Locate the cell with the specified text and output its [X, Y] center coordinate. 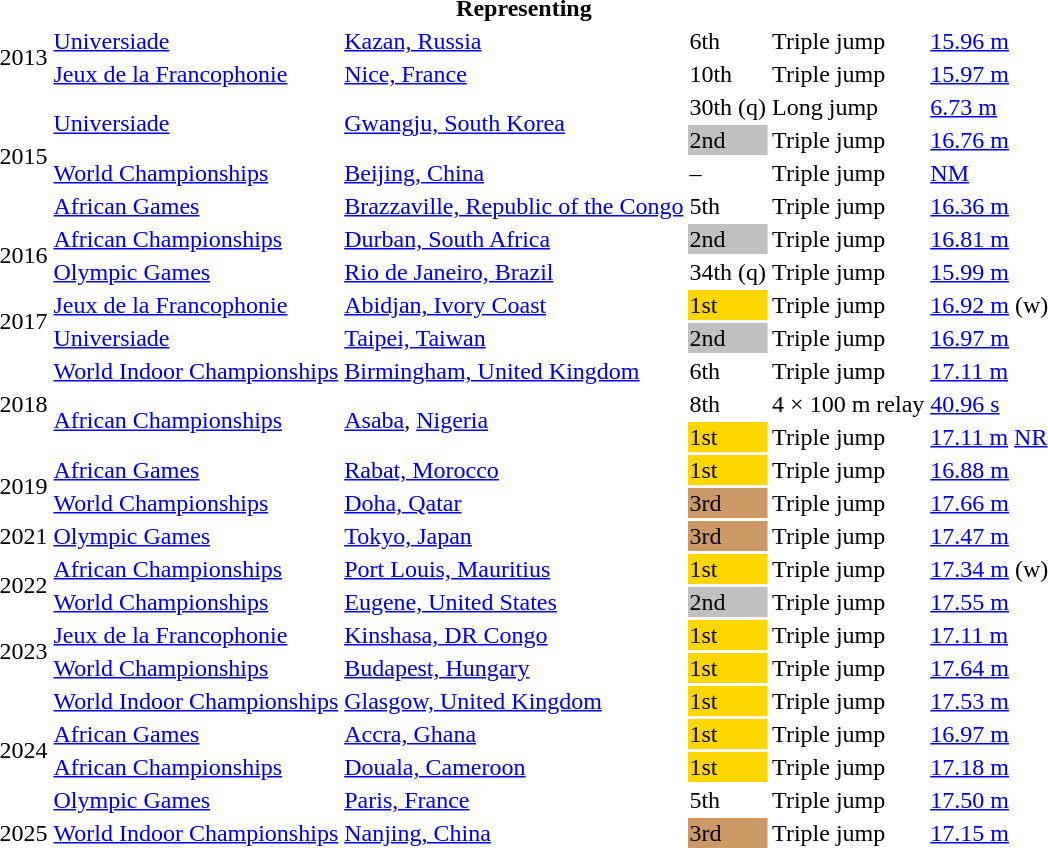
– [728, 173]
Durban, South Africa [514, 239]
Gwangju, South Korea [514, 124]
Rabat, Morocco [514, 470]
Asaba, Nigeria [514, 420]
10th [728, 74]
Rio de Janeiro, Brazil [514, 272]
Long jump [848, 107]
Glasgow, United Kingdom [514, 701]
Taipei, Taiwan [514, 338]
Kinshasa, DR Congo [514, 635]
Beijing, China [514, 173]
34th (q) [728, 272]
Accra, Ghana [514, 734]
30th (q) [728, 107]
Nanjing, China [514, 833]
Doha, Qatar [514, 503]
Abidjan, Ivory Coast [514, 305]
4 × 100 m relay [848, 404]
Budapest, Hungary [514, 668]
Tokyo, Japan [514, 536]
Kazan, Russia [514, 41]
Brazzaville, Republic of the Congo [514, 206]
Birmingham, United Kingdom [514, 371]
Eugene, United States [514, 602]
Nice, France [514, 74]
Port Louis, Mauritius [514, 569]
Paris, France [514, 800]
Douala, Cameroon [514, 767]
8th [728, 404]
